Return the [X, Y] coordinate for the center point of the cell that contains the specified text.  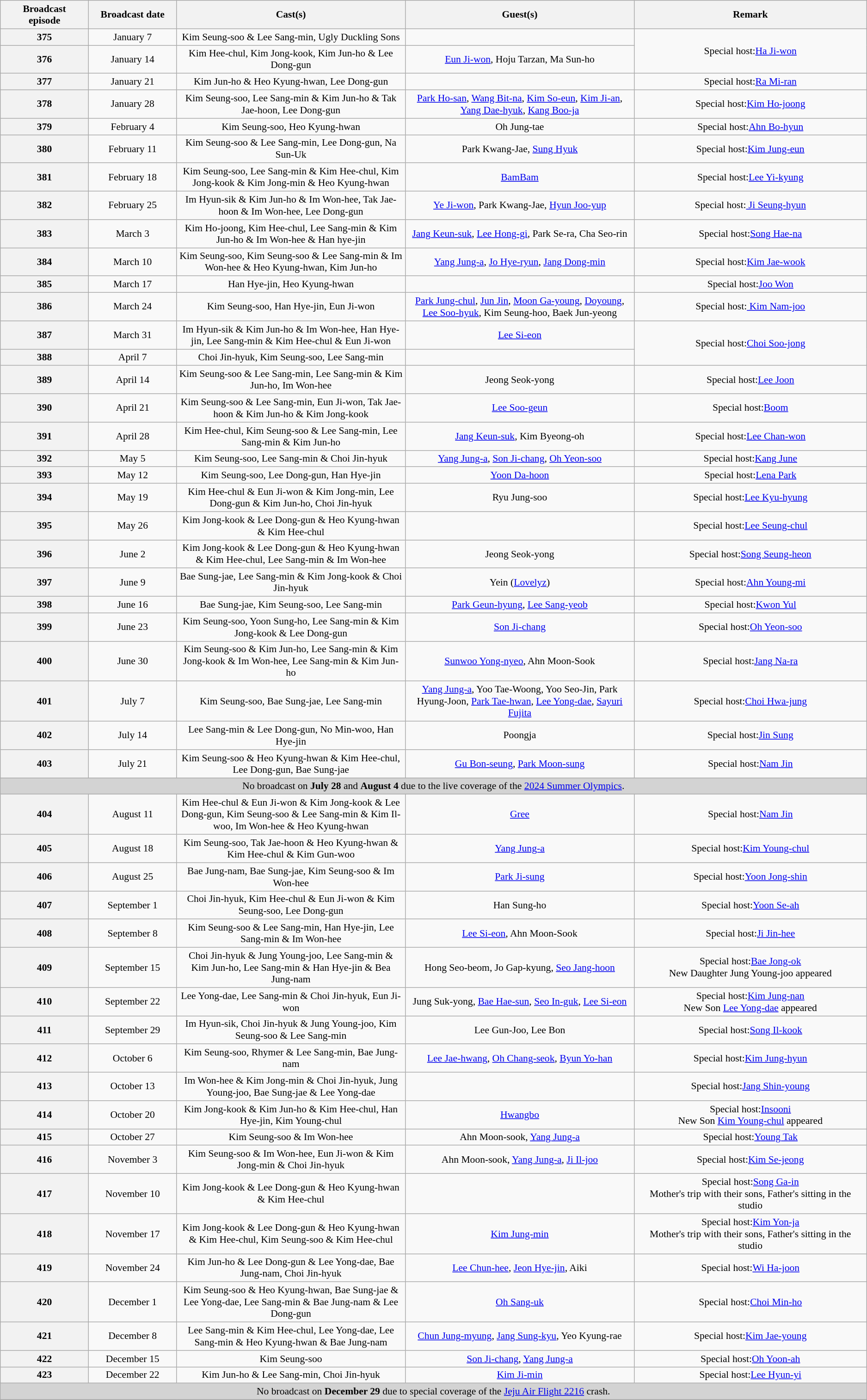
Park Ho-san, Wang Bit-na, Kim So-eun, Kim Ji-an, Yang Dae-hyuk, Kang Boo-ja [520, 105]
Special host:Ra Mi-ran [750, 82]
September 1 [132, 905]
379 [44, 127]
401 [44, 701]
February 4 [132, 127]
May 26 [132, 525]
Special host: Ji Seung-hyun [750, 205]
July 14 [132, 735]
April 28 [132, 437]
June 30 [132, 661]
Kim Seung-soo, Lee Sang-min & Choi Jin-hyuk [291, 459]
Kim Hee-chul, Kim Jong-kook, Kim Jun-ho & Lee Dong-gun [291, 59]
Choi Jin-hyuk, Kim Seung-soo, Lee Sang-min [291, 358]
Han Sung-ho [520, 905]
June 2 [132, 554]
Special host: Kim Nam-joo [750, 307]
BamBam [520, 178]
Remark [750, 15]
March 17 [132, 284]
Special host:Boom [750, 408]
394 [44, 498]
386 [44, 307]
March 10 [132, 262]
January 7 [132, 37]
398 [44, 605]
Kim Hee-chul, Kim Seung-soo & Lee Sang-min, Lee Sang-min & Kim Jun-ho [291, 437]
416 [44, 1160]
November 17 [132, 1234]
Special host:Kim Jung-eun [750, 149]
Gu Bon-seung, Park Moon-sung [520, 764]
397 [44, 583]
Special host:Jang Na-ra [750, 661]
Special host:Insooni New Son Kim Young-chul appeared [750, 1115]
Special host:Wi Ha-joon [750, 1268]
Park Kwang-Jae, Sung Hyuk [520, 149]
Oh Sang-uk [520, 1302]
389 [44, 380]
423 [44, 1375]
Kim Hee-chul & Eun Ji-won & Kim Jong-min, Lee Dong-gun & Kim Jun-ho, Choi Jin-hyuk [291, 498]
Special host:Kim Jae-young [750, 1337]
406 [44, 877]
408 [44, 933]
Yang Jung-a, Yoo Tae-Woong, Yoo Seo-Jin, Park Hyung-Joon, Park Tae-hwan, Lee Yong-dae, Sayuri Fujita [520, 701]
Kim Seung-soo [291, 1359]
399 [44, 627]
Special host:Lee Yi-kyung [750, 178]
June 9 [132, 583]
Choi Jin-hyuk, Kim Hee-chul & Eun Ji-won & Kim Seung-soo, Lee Dong-gun [291, 905]
Im Hyun-sik, Choi Jin-hyuk & Jung Young-joo, Kim Seung-soo & Lee Sang-min [291, 1030]
Gree [520, 815]
Special host:Ahn Young-mi [750, 583]
Chun Jung-myung, Jang Sung-kyu, Yeo Kyung-rae [520, 1337]
March 24 [132, 307]
Special host:Jang Shin-young [750, 1087]
403 [44, 764]
Ye Ji-won, Park Kwang-Jae, Hyun Joo-yup [520, 205]
388 [44, 358]
420 [44, 1302]
May 5 [132, 459]
Poongja [520, 735]
418 [44, 1234]
Jang Keun-suk, Lee Hong-gi, Park Se-ra, Cha Seo-rin [520, 234]
Kim Seung-soo, Rhymer & Lee Sang-min, Bae Jung-nam [291, 1058]
Lee Yong-dae, Lee Sang-min & Choi Jin-hyuk, Eun Ji-won [291, 1002]
Special host:Joo Won [750, 284]
400 [44, 661]
Kim Seung-soo, Bae Sung-jae, Lee Sang-min [291, 701]
381 [44, 178]
March 31 [132, 335]
Lee Gun-Joo, Lee Bon [520, 1030]
September 22 [132, 1002]
Kim Seung-soo, Yoon Sung-ho, Lee Sang-min & Kim Jong-kook & Lee Dong-gun [291, 627]
January 21 [132, 82]
May 12 [132, 475]
383 [44, 234]
September 8 [132, 933]
Special host:Song Ga-in Mother's trip with their sons, Father's sitting in the studio [750, 1194]
Kim Jong-kook & Kim Jun-ho & Kim Hee-chul, Han Hye-jin, Kim Young-chul [291, 1115]
Special host:Kim Yon-ja Mother's trip with their sons, Father's sitting in the studio [750, 1234]
Kim Jun-ho & Heo Kyung-hwan, Lee Dong-gun [291, 82]
Hwangbo [520, 1115]
Special host:Choi Hwa-jung [750, 701]
Han Hye-jin, Heo Kyung-hwan [291, 284]
November 24 [132, 1268]
Special host:Lee Chan-won [750, 437]
Kim Seung-soo, Han Hye-jin, Eun Ji-won [291, 307]
August 11 [132, 815]
Kim Jun-ho & Lee Dong-gun & Lee Yong-dae, Bae Jung-nam, Choi Jin-hyuk [291, 1268]
Special host:Song Hae-na [750, 234]
August 18 [132, 848]
409 [44, 968]
390 [44, 408]
January 14 [132, 59]
June 16 [132, 605]
October 20 [132, 1115]
Kim Seung-soo & Im Won-hee, Eun Ji-won & Kim Jong-min & Choi Jin-hyuk [291, 1160]
December 22 [132, 1375]
Son Ji-chang, Yang Jung-a [520, 1359]
September 15 [132, 968]
405 [44, 848]
January 28 [132, 105]
Special host:Song Il-kook [750, 1030]
414 [44, 1115]
Ahn Moon-sook, Yang Jung-a [520, 1137]
Special host:Yoon Jong-shin [750, 877]
378 [44, 105]
385 [44, 284]
415 [44, 1137]
Son Ji-chang [520, 627]
Special host:Lee Joon [750, 380]
Jang Keun-suk, Kim Byeong-oh [520, 437]
Yein (Lovelyz) [520, 583]
Special host:Kim Ho-joong [750, 105]
Special host:Ha Ji-won [750, 51]
Kim Seung-soo & Lee Sang-min, Han Hye-jin, Lee Sang-min & Im Won-hee [291, 933]
Special host:Lee Kyu-hyung [750, 498]
Special host:Oh Yoon-ah [750, 1359]
Bae Sung-jae, Lee Sang-min & Kim Jong-kook & Choi Jin-hyuk [291, 583]
No broadcast on December 29 due to special coverage of the Jeju Air Flight 2216 crash. [434, 1392]
Lee Chun-hee, Jeon Hye-jin, Aiki [520, 1268]
Park Geun-hyung, Lee Sang-yeob [520, 605]
Cast(s) [291, 15]
411 [44, 1030]
Kim Seung-soo, Lee Sang-min & Kim Jun-ho & Tak Jae-hoon, Lee Dong-gun [291, 105]
Choi Jin-hyuk & Jung Young-joo, Lee Sang-min & Kim Jun-ho, Lee Sang-min & Han Hye-jin & Bea Jung-nam [291, 968]
417 [44, 1194]
387 [44, 335]
Kim Jong-kook & Lee Dong-gun & Heo Kyung-hwan & Kim Hee-chul, Kim Seung-soo & Kim Hee-chul [291, 1234]
Lee Soo-geun [520, 408]
March 3 [132, 234]
413 [44, 1087]
392 [44, 459]
Im Hyun-sik & Kim Jun-ho & Im Won-hee, Tak Jae-hoon & Im Won-hee, Lee Dong-gun [291, 205]
391 [44, 437]
Kim Seung-soo, Tak Jae-hoon & Heo Kyung-hwan & Kim Hee-chul & Kim Gun-woo [291, 848]
April 7 [132, 358]
402 [44, 735]
Kim Ho-joong, Kim Hee-chul, Lee Sang-min & Kim Jun-ho & Im Won-hee & Han hye-jin [291, 234]
November 10 [132, 1194]
Lee Jae-hwang, Oh Chang-seok, Byun Yo-han [520, 1058]
Yang Jung-a, Jo Hye-ryun, Jang Dong-min [520, 262]
421 [44, 1337]
377 [44, 82]
Special host:Kang June [750, 459]
October 6 [132, 1058]
382 [44, 205]
Ryu Jung-soo [520, 498]
Special host:Young Tak [750, 1137]
Special host:Yoon Se-ah [750, 905]
Special host:Kwon Yul [750, 605]
Park Ji-sung [520, 877]
Kim Seung-soo & Heo Kyung-hwan & Kim Hee-chul, Lee Dong-gun, Bae Sung-jae [291, 764]
Sunwoo Yong-nyeo, Ahn Moon-Sook [520, 661]
Bae Sung-jae, Kim Seung-soo, Lee Sang-min [291, 605]
395 [44, 525]
Kim Hee-chul & Eun Ji-won & Kim Jong-kook & Lee Dong-gun, Kim Seung-soo & Lee Sang-min & Kim Il-woo, Im Won-hee & Heo Kyung-hwan [291, 815]
Kim Seung-soo & Kim Jun-ho, Lee Sang-min & Kim Jong-kook & Im Won-hee, Lee Sang-min & Kim Jun-ho [291, 661]
393 [44, 475]
Im Hyun-sik & Kim Jun-ho & Im Won-hee, Han Hye-jin, Lee Sang-min & Kim Hee-chul & Eun Ji-won [291, 335]
Kim Seung-soo, Heo Kyung-hwan [291, 127]
419 [44, 1268]
Special host:Lee Hyun-yi [750, 1375]
Jung Suk-yong, Bae Hae-sun, Seo In-guk, Lee Si-eon [520, 1002]
Kim Seung-soo, Lee Dong-gun, Han Hye-jin [291, 475]
Special host:Kim Jung-nanNew Son Lee Yong-dae appeared [750, 1002]
Special host:Kim Young-chul [750, 848]
Special host:Lena Park [750, 475]
July 21 [132, 764]
Kim Seung-soo, Lee Sang-min & Kim Hee-chul, Kim Jong-kook & Kim Jong-min & Heo Kyung-hwan [291, 178]
Hong Seo-beom, Jo Gap-kyung, Seo Jang-hoon [520, 968]
February 18 [132, 178]
384 [44, 262]
Kim Jung-min [520, 1234]
Bae Jung-nam, Bae Sung-jae, Kim Seung-soo & Im Won-hee [291, 877]
407 [44, 905]
June 23 [132, 627]
September 29 [132, 1030]
Kim Seung-soo & Lee Sang-min, Ugly Duckling Sons [291, 37]
Lee Sang-min & Lee Dong-gun, No Min-woo, Han Hye-jin [291, 735]
Special host:Kim Jae-wook [750, 262]
Special host:Ahn Bo-hyun [750, 127]
Special host:Choi Soo-jong [750, 343]
404 [44, 815]
October 27 [132, 1137]
Special host:Choi Min-ho [750, 1302]
Special host:Bae Jong-ok New Daughter Jung Young-joo appeared [750, 968]
Kim Ji-min [520, 1375]
December 15 [132, 1359]
April 14 [132, 380]
Special host:Oh Yeon-soo [750, 627]
February 11 [132, 149]
412 [44, 1058]
April 21 [132, 408]
Broadcastepisode [44, 15]
February 25 [132, 205]
Kim Seung-soo, Kim Seung-soo & Lee Sang-min & Im Won-hee & Heo Kyung-hwan, Kim Jun-ho [291, 262]
May 19 [132, 498]
Guest(s) [520, 15]
375 [44, 37]
November 3 [132, 1160]
Special host:Kim Jung-hyun [750, 1058]
Lee Sang-min & Kim Hee-chul, Lee Yong-dae, Lee Sang-min & Heo Kyung-hwan & Bae Jung-nam [291, 1337]
Yoon Da-hoon [520, 475]
Yang Jung-a, Son Ji-chang, Oh Yeon-soo [520, 459]
Kim Seung-soo & Im Won-hee [291, 1137]
376 [44, 59]
July 7 [132, 701]
Special host:Lee Seung-chul [750, 525]
Lee Si-eon, Ahn Moon-Sook [520, 933]
Eun Ji-won, Hoju Tarzan, Ma Sun-ho [520, 59]
Special host:Kim Se-jeong [750, 1160]
Kim Seung-soo & Heo Kyung-hwan, Bae Sung-jae & Lee Yong-dae, Lee Sang-min & Bae Jung-nam & Lee Dong-gun [291, 1302]
410 [44, 1002]
Kim Seung-soo & Lee Sang-min, Lee Dong-gun, Na Sun-Uk [291, 149]
Kim Jun-ho & Lee Sang-min, Choi Jin-hyuk [291, 1375]
Ahn Moon-sook, Yang Jung-a, Ji Il-joo [520, 1160]
December 8 [132, 1337]
Special host:Jin Sung [750, 735]
Lee Si-eon [520, 335]
December 1 [132, 1302]
No broadcast on July 28 and August 4 due to the live coverage of the 2024 Summer Olympics. [434, 786]
Kim Jong-kook & Lee Dong-gun & Heo Kyung-hwan & Kim Hee-chul, Lee Sang-min & Im Won-hee [291, 554]
Kim Seung-soo & Lee Sang-min, Eun Ji-won, Tak Jae-hoon & Kim Jun-ho & Kim Jong-kook [291, 408]
Park Jung-chul, Jun Jin, Moon Ga-young, Doyoung, Lee Soo-hyuk, Kim Seung-hoo, Baek Jun-yeong [520, 307]
Oh Jung-tae [520, 127]
Im Won-hee & Kim Jong-min & Choi Jin-hyuk, Jung Young-joo, Bae Sung-jae & Lee Yong-dae [291, 1087]
Special host:Song Seung-heon [750, 554]
396 [44, 554]
Yang Jung-a [520, 848]
Kim Seung-soo & Lee Sang-min, Lee Sang-min & Kim Jun-ho, Im Won-hee [291, 380]
422 [44, 1359]
October 13 [132, 1087]
Broadcast date [132, 15]
380 [44, 149]
August 25 [132, 877]
Special host:Ji Jin-hee [750, 933]
